Locate the cell with the specified text and output its [X, Y] center coordinate. 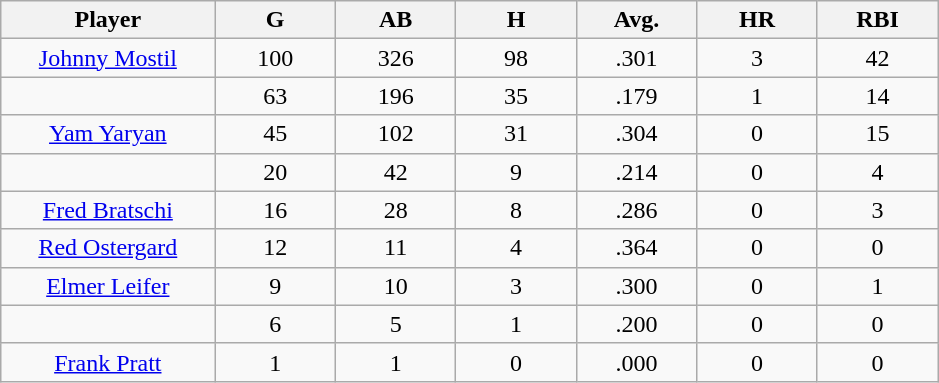
5 [395, 324]
45 [275, 134]
AB [395, 20]
RBI [878, 20]
326 [395, 58]
35 [516, 96]
HR [757, 20]
Player [108, 20]
12 [275, 248]
Yam Yaryan [108, 134]
20 [275, 172]
6 [275, 324]
98 [516, 58]
.304 [636, 134]
196 [395, 96]
11 [395, 248]
31 [516, 134]
63 [275, 96]
.286 [636, 210]
Red Ostergard [108, 248]
8 [516, 210]
.364 [636, 248]
100 [275, 58]
14 [878, 96]
16 [275, 210]
Frank Pratt [108, 362]
.200 [636, 324]
G [275, 20]
.300 [636, 286]
Elmer Leifer [108, 286]
10 [395, 286]
15 [878, 134]
Johnny Mostil [108, 58]
H [516, 20]
Fred Bratschi [108, 210]
Avg. [636, 20]
102 [395, 134]
.214 [636, 172]
.179 [636, 96]
28 [395, 210]
.000 [636, 362]
.301 [636, 58]
